Find where the given text appears and provide that cell's center as [X, Y] coordinate. 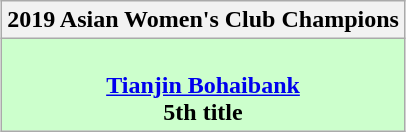
2019 Asian Women's Club Champions [204, 20]
Tianjin Bohaibank 5th title [204, 85]
